Return [X, Y] of the center of cell containing provided text 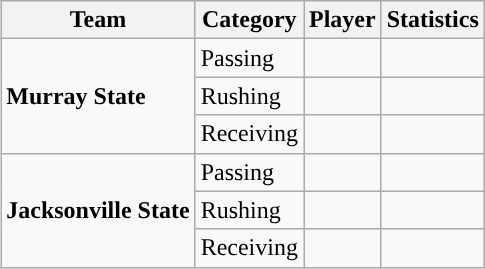
Statistics [432, 20]
Jacksonville State [98, 210]
Team [98, 20]
Player [343, 20]
Category [249, 20]
Murray State [98, 96]
